Locate the cell with the specified text and output its (X, Y) center coordinate. 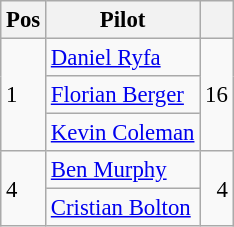
Pilot (123, 20)
Florian Berger (123, 95)
Ben Murphy (123, 170)
Daniel Ryfa (123, 58)
Pos (24, 20)
Cristian Bolton (123, 208)
16 (216, 96)
Kevin Coleman (123, 133)
1 (24, 96)
